Find where the given text appears and provide that cell's center as [X, Y] coordinate. 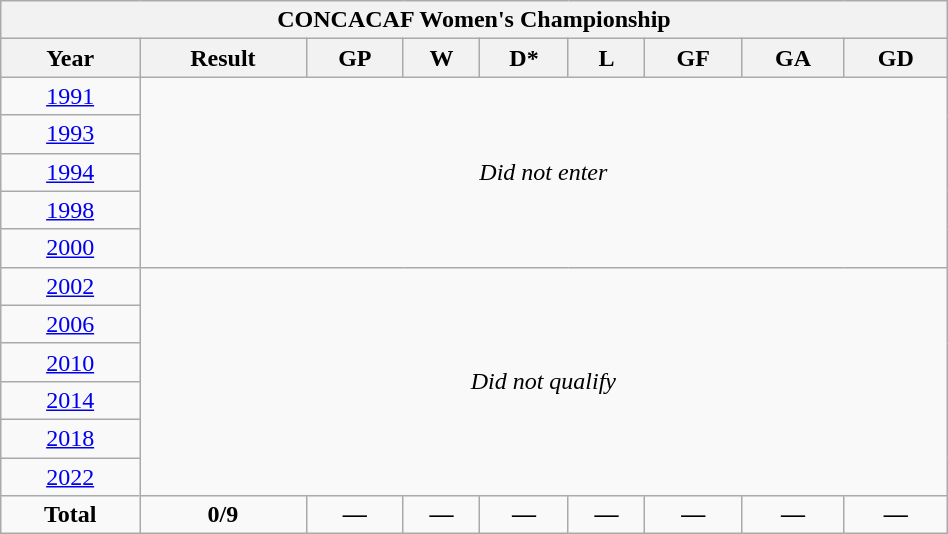
Year [70, 58]
2018 [70, 438]
2006 [70, 324]
GD [896, 58]
2022 [70, 477]
2000 [70, 248]
CONCACAF Women's Championship [474, 20]
1994 [70, 172]
L [606, 58]
Result [224, 58]
0/9 [224, 515]
W [442, 58]
GP [354, 58]
GF [694, 58]
2010 [70, 362]
Total [70, 515]
Did not enter [544, 172]
2014 [70, 400]
GA [794, 58]
1993 [70, 134]
Did not qualify [544, 381]
2002 [70, 286]
1998 [70, 210]
1991 [70, 96]
D* [524, 58]
